Provide the [X, Y] coordinate of the cell's center where the given text is located.  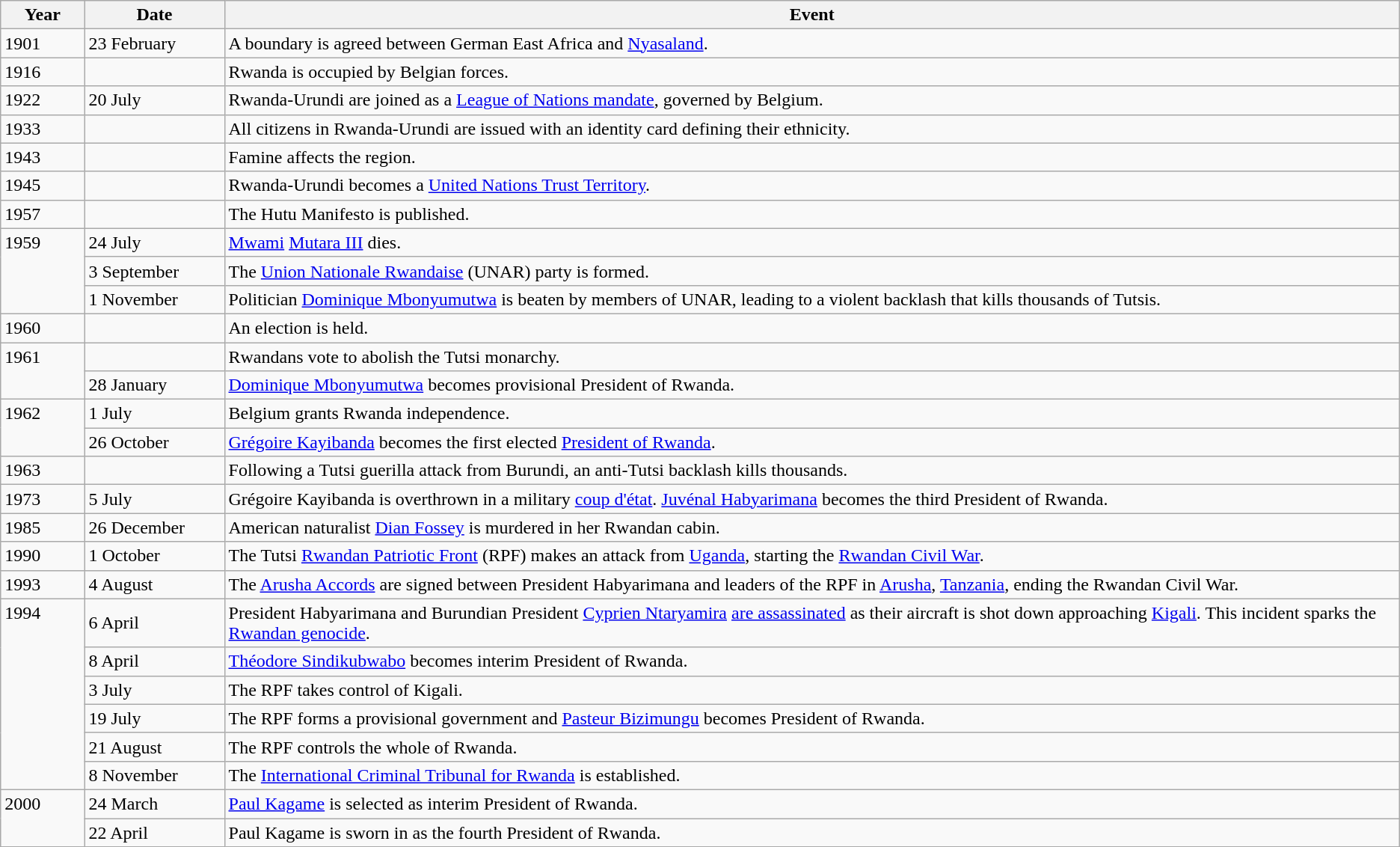
The International Criminal Tribunal for Rwanda is established. [812, 775]
Event [812, 15]
The Union Nationale Rwandaise (UNAR) party is formed. [812, 271]
1945 [43, 186]
1 July [154, 414]
5 July [154, 499]
American naturalist Dian Fossey is murdered in her Rwandan cabin. [812, 528]
Paul Kagame is selected as interim President of Rwanda. [812, 804]
22 April [154, 833]
Dominique Mbonyumutwa becomes provisional President of Rwanda. [812, 385]
Rwanda is occupied by Belgian forces. [812, 72]
24 March [154, 804]
The Arusha Accords are signed between President Habyarimana and leaders of the RPF in Arusha, Tanzania, ending the Rwandan Civil War. [812, 584]
1959 [43, 271]
Grégoire Kayibanda becomes the first elected President of Rwanda. [812, 442]
1 November [154, 299]
Paul Kagame is sworn in as the fourth President of Rwanda. [812, 833]
28 January [154, 385]
26 October [154, 442]
Rwanda-Urundi becomes a United Nations Trust Territory. [812, 186]
Politician Dominique Mbonyumutwa is beaten by members of UNAR, leading to a violent backlash that kills thousands of Tutsis. [812, 299]
A boundary is agreed between German East Africa and Nyasaland. [812, 43]
The Hutu Manifesto is published. [812, 214]
4 August [154, 584]
Théodore Sindikubwabo becomes interim President of Rwanda. [812, 661]
1 October [154, 556]
8 November [154, 775]
1961 [43, 371]
1962 [43, 428]
3 September [154, 271]
Grégoire Kayibanda is overthrown in a military coup d'état. Juvénal Habyarimana becomes the third President of Rwanda. [812, 499]
The RPF takes control of Kigali. [812, 690]
19 July [154, 718]
Date [154, 15]
1922 [43, 100]
Famine affects the region. [812, 157]
1990 [43, 556]
8 April [154, 661]
6 April [154, 623]
23 February [154, 43]
Following a Tutsi guerilla attack from Burundi, an anti-Tutsi backlash kills thousands. [812, 471]
2000 [43, 818]
Belgium grants Rwanda independence. [812, 414]
1916 [43, 72]
1943 [43, 157]
21 August [154, 747]
The RPF controls the whole of Rwanda. [812, 747]
The Tutsi Rwandan Patriotic Front (RPF) makes an attack from Uganda, starting the Rwandan Civil War. [812, 556]
The RPF forms a provisional government and Pasteur Bizimungu becomes President of Rwanda. [812, 718]
Rwandans vote to abolish the Tutsi monarchy. [812, 357]
20 July [154, 100]
Rwanda-Urundi are joined as a League of Nations mandate, governed by Belgium. [812, 100]
Year [43, 15]
1933 [43, 129]
1963 [43, 471]
An election is held. [812, 328]
1957 [43, 214]
24 July [154, 242]
1985 [43, 528]
3 July [154, 690]
1960 [43, 328]
1993 [43, 584]
All citizens in Rwanda-Urundi are issued with an identity card defining their ethnicity. [812, 129]
26 December [154, 528]
1901 [43, 43]
1994 [43, 694]
1973 [43, 499]
Mwami Mutara III dies. [812, 242]
